Provide the (x, y) coordinate of the cell's center where the given text is located.  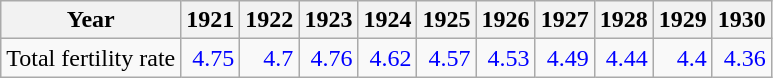
4.36 (742, 58)
4.57 (446, 58)
4.76 (328, 58)
4.49 (564, 58)
4.44 (624, 58)
1923 (328, 20)
1927 (564, 20)
Total fertility rate (91, 58)
1925 (446, 20)
4.62 (388, 58)
4.7 (270, 58)
4.4 (682, 58)
1929 (682, 20)
1924 (388, 20)
1926 (506, 20)
Year (91, 20)
1922 (270, 20)
4.53 (506, 58)
1928 (624, 20)
1921 (210, 20)
4.75 (210, 58)
1930 (742, 20)
